Extract the [x, y] coordinate from the center of the cell holding the provided text.  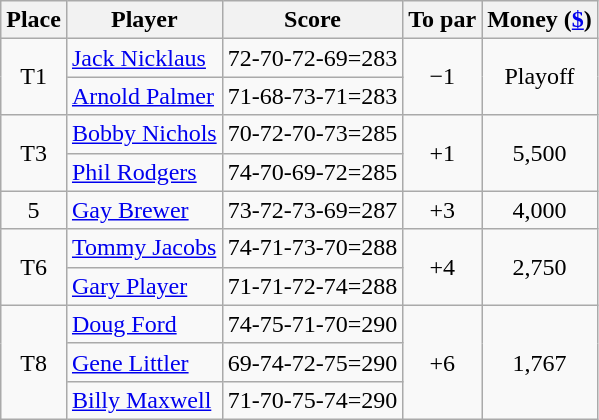
Bobby Nichols [144, 134]
71-70-75-74=290 [312, 400]
Arnold Palmer [144, 96]
Doug Ford [144, 324]
Tommy Jacobs [144, 248]
71-68-73-71=283 [312, 96]
T3 [34, 153]
Gene Littler [144, 362]
70-72-70-73=285 [312, 134]
1,767 [540, 362]
Gary Player [144, 286]
Score [312, 20]
71-71-72-74=288 [312, 286]
5 [34, 210]
To par [442, 20]
Gay Brewer [144, 210]
T1 [34, 77]
74-75-71-70=290 [312, 324]
2,750 [540, 267]
T6 [34, 267]
T8 [34, 362]
Jack Nicklaus [144, 58]
Playoff [540, 77]
−1 [442, 77]
+4 [442, 267]
4,000 [540, 210]
Place [34, 20]
Billy Maxwell [144, 400]
+6 [442, 362]
74-70-69-72=285 [312, 172]
72-70-72-69=283 [312, 58]
+3 [442, 210]
Player [144, 20]
74-71-73-70=288 [312, 248]
Phil Rodgers [144, 172]
Money ($) [540, 20]
5,500 [540, 153]
69-74-72-75=290 [312, 362]
73-72-73-69=287 [312, 210]
+1 [442, 153]
